Identify which cell holds the provided text, then report its (x, y) central coordinate. 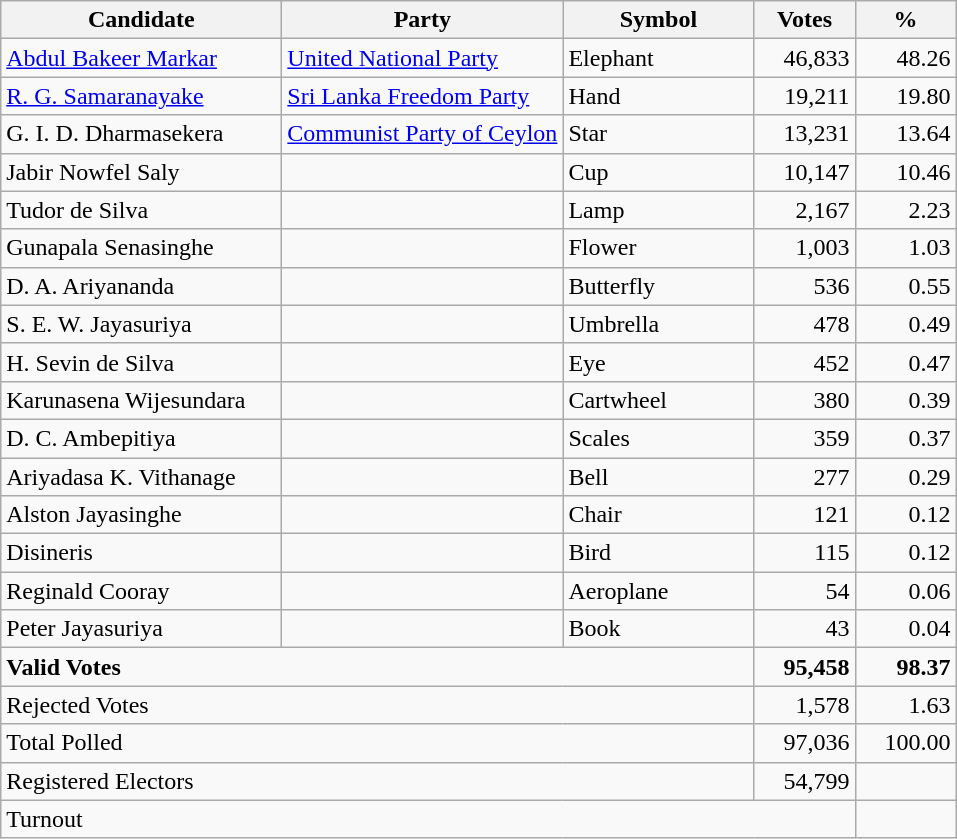
0.37 (906, 438)
Symbol (658, 20)
100.00 (906, 743)
0.06 (906, 591)
Registered Electors (378, 781)
43 (804, 629)
121 (804, 515)
Rejected Votes (378, 705)
Party (422, 20)
Hand (658, 96)
% (906, 20)
2.23 (906, 210)
0.55 (906, 286)
Abdul Bakeer Markar (142, 58)
0.39 (906, 400)
Karunasena Wijesundara (142, 400)
Umbrella (658, 324)
2,167 (804, 210)
10.46 (906, 172)
0.29 (906, 477)
54,799 (804, 781)
13,231 (804, 134)
Cup (658, 172)
Book (658, 629)
359 (804, 438)
Valid Votes (378, 667)
S. E. W. Jayasuriya (142, 324)
0.04 (906, 629)
R. G. Samaranayake (142, 96)
Alston Jayasinghe (142, 515)
Turnout (428, 819)
1.03 (906, 248)
Lamp (658, 210)
115 (804, 553)
452 (804, 362)
H. Sevin de Silva (142, 362)
1.63 (906, 705)
97,036 (804, 743)
Chair (658, 515)
Elephant (658, 58)
Flower (658, 248)
Star (658, 134)
Bell (658, 477)
19,211 (804, 96)
D. C. Ambepitiya (142, 438)
United National Party (422, 58)
0.47 (906, 362)
Candidate (142, 20)
Aeroplane (658, 591)
46,833 (804, 58)
G. I. D. Dharmasekera (142, 134)
48.26 (906, 58)
Tudor de Silva (142, 210)
D. A. Ariyananda (142, 286)
Votes (804, 20)
98.37 (906, 667)
Reginald Cooray (142, 591)
Bird (658, 553)
277 (804, 477)
Disineris (142, 553)
Total Polled (378, 743)
54 (804, 591)
380 (804, 400)
Eye (658, 362)
1,003 (804, 248)
10,147 (804, 172)
13.64 (906, 134)
19.80 (906, 96)
Gunapala Senasinghe (142, 248)
Ariyadasa K. Vithanage (142, 477)
478 (804, 324)
0.49 (906, 324)
Jabir Nowfel Saly (142, 172)
1,578 (804, 705)
Communist Party of Ceylon (422, 134)
Peter Jayasuriya (142, 629)
Sri Lanka Freedom Party (422, 96)
Butterfly (658, 286)
Cartwheel (658, 400)
536 (804, 286)
95,458 (804, 667)
Scales (658, 438)
